Identify which cell holds the provided text, then report its [X, Y] central coordinate. 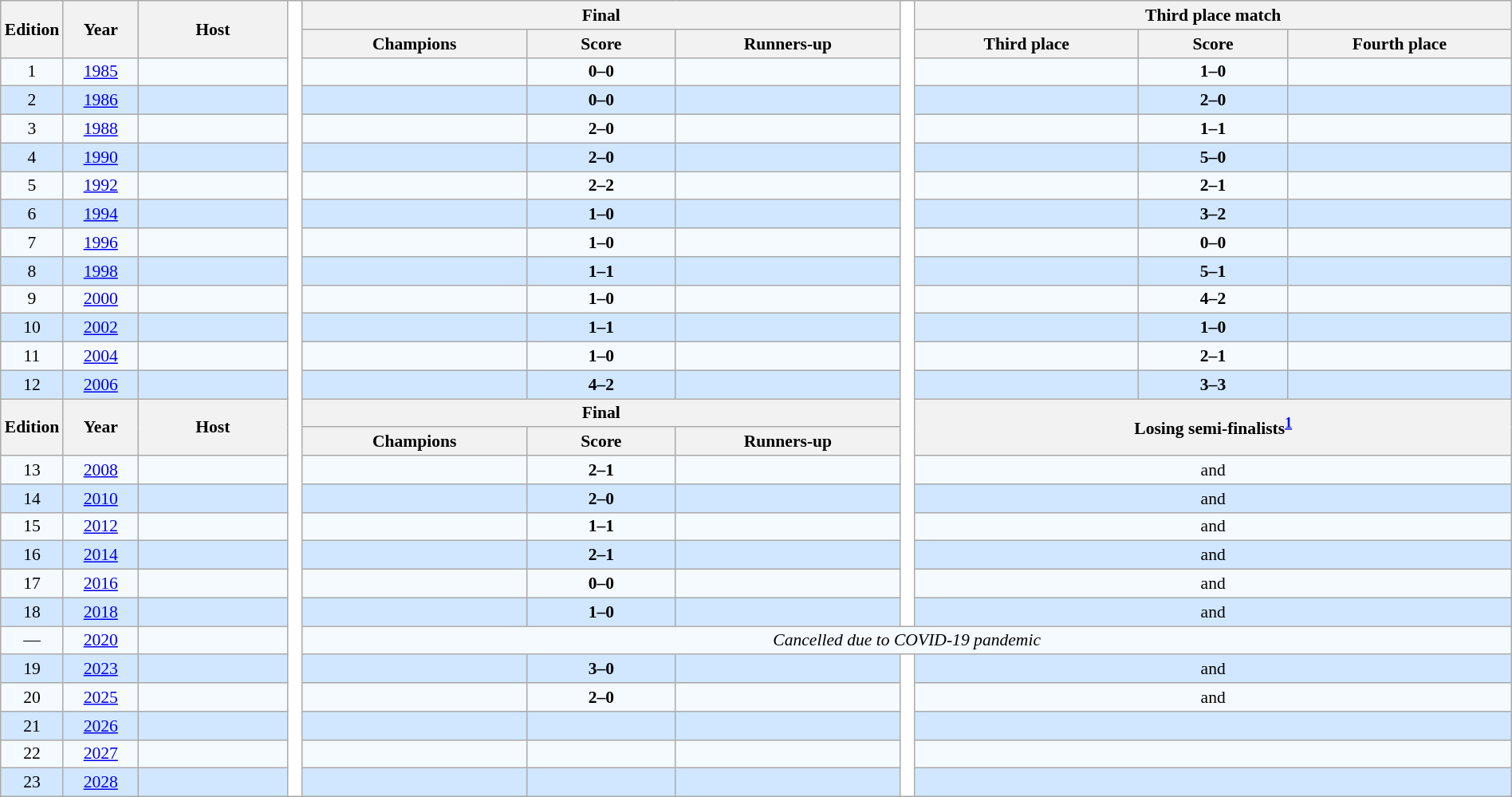
7 [32, 243]
Fourth place [1400, 44]
1998 [100, 271]
Cancelled due to COVID-19 pandemic [907, 641]
23 [32, 783]
14 [32, 499]
11 [32, 357]
3–0 [601, 669]
2006 [100, 385]
2002 [100, 328]
2026 [100, 726]
8 [32, 271]
1986 [100, 101]
2010 [100, 499]
2004 [100, 357]
2000 [100, 299]
17 [32, 584]
1985 [100, 72]
10 [32, 328]
3–3 [1212, 385]
1990 [100, 157]
19 [32, 669]
2020 [100, 641]
2 [32, 101]
2014 [100, 555]
16 [32, 555]
2–2 [601, 186]
3–2 [1212, 215]
Third place [1026, 44]
— [32, 641]
21 [32, 726]
Losing semi-finalists1 [1213, 428]
22 [32, 754]
12 [32, 385]
5 [32, 186]
1996 [100, 243]
3 [32, 129]
1994 [100, 215]
2018 [100, 612]
Third place match [1213, 15]
13 [32, 470]
5–0 [1212, 157]
9 [32, 299]
6 [32, 215]
2016 [100, 584]
1988 [100, 129]
2012 [100, 527]
2008 [100, 470]
2023 [100, 669]
1992 [100, 186]
5–1 [1212, 271]
15 [32, 527]
2027 [100, 754]
2025 [100, 697]
20 [32, 697]
1 [32, 72]
4 [32, 157]
18 [32, 612]
2028 [100, 783]
